For the text-containing cell, return its midpoint in [X, Y] coordinate format. 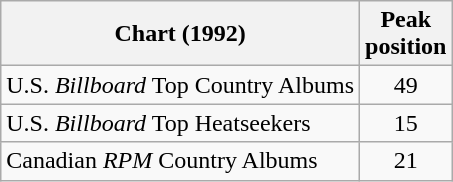
Peakposition [406, 34]
21 [406, 161]
Chart (1992) [180, 34]
Canadian RPM Country Albums [180, 161]
49 [406, 85]
U.S. Billboard Top Heatseekers [180, 123]
U.S. Billboard Top Country Albums [180, 85]
15 [406, 123]
